From the cell containing the given text, extract its center point as [X, Y] coordinate. 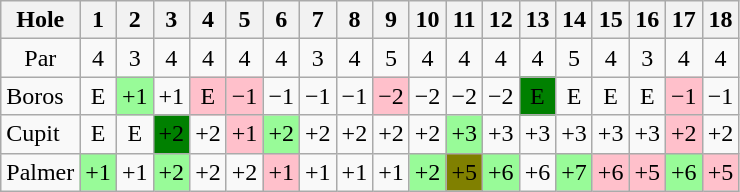
Palmer [40, 172]
16 [648, 20]
15 [610, 20]
6 [282, 20]
+7 [574, 172]
10 [428, 20]
18 [720, 20]
12 [502, 20]
14 [574, 20]
Cupit [40, 134]
2 [134, 20]
11 [464, 20]
8 [354, 20]
Boros [40, 96]
17 [684, 20]
9 [392, 20]
Hole [40, 20]
1 [98, 20]
7 [318, 20]
Par [40, 58]
13 [538, 20]
